Capture the cell that displays the provided text and extract its [X, Y] central coordinate. 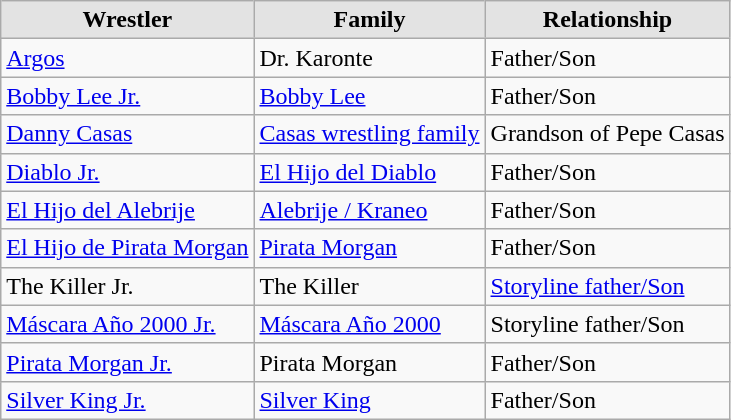
Silver King Jr. [128, 400]
Máscara Año 2000 [370, 324]
Bobby Lee [370, 96]
El Hijo del Diablo [370, 172]
El Hijo del Alebrije [128, 210]
Dr. Karonte [370, 58]
Máscara Año 2000 Jr. [128, 324]
Pirata Morgan Jr. [128, 362]
Wrestler [128, 20]
The Killer [370, 286]
Bobby Lee Jr. [128, 96]
Silver King [370, 400]
Alebrije / Kraneo [370, 210]
El Hijo de Pirata Morgan [128, 248]
Diablo Jr. [128, 172]
Argos [128, 58]
Grandson of Pepe Casas [608, 134]
Danny Casas [128, 134]
The Killer Jr. [128, 286]
Family [370, 20]
Casas wrestling family [370, 134]
Relationship [608, 20]
